Output the [x, y] coordinate of the center of the cell containing the given text.  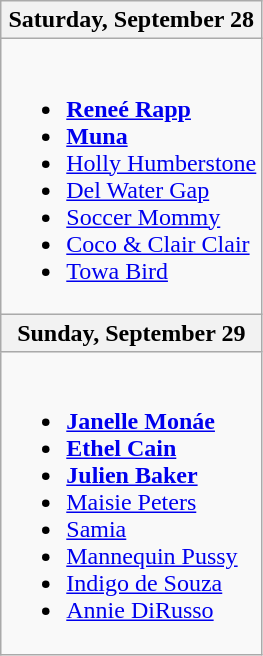
Janelle MonáeEthel CainJulien BakerMaisie PetersSamiaMannequin PussyIndigo de SouzaAnnie DiRusso [132, 503]
Sunday, September 29 [132, 333]
Saturday, September 28 [132, 20]
Reneé RappMunaHolly HumberstoneDel Water GapSoccer MommyCoco & Clair ClairTowa Bird [132, 176]
